Capture the cell that displays the provided text and extract its (X, Y) central coordinate. 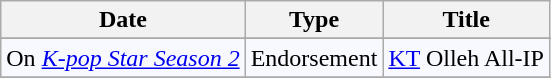
On K-pop Star Season 2 (123, 58)
Title (466, 20)
Type (314, 20)
KT Olleh All-IP (466, 58)
Date (123, 20)
Endorsement (314, 58)
